For the text-containing cell, return its midpoint in (x, y) coordinate format. 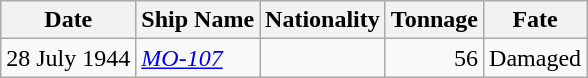
28 July 1944 (68, 58)
Nationality (323, 20)
Ship Name (198, 20)
Damaged (536, 58)
Date (68, 20)
MO-107 (198, 58)
Fate (536, 20)
Tonnage (434, 20)
56 (434, 58)
